Return (x, y) of the center of cell containing provided text 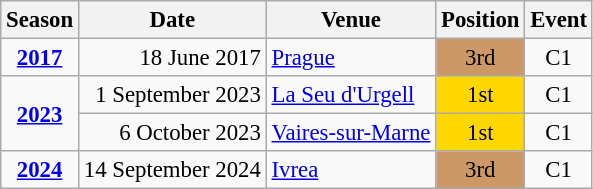
6 October 2023 (172, 133)
Season (40, 20)
2023 (40, 114)
1 September 2023 (172, 95)
2024 (40, 170)
18 June 2017 (172, 58)
Vaires-sur-Marne (351, 133)
Date (172, 20)
Prague (351, 58)
14 September 2024 (172, 170)
Ivrea (351, 170)
La Seu d'Urgell (351, 95)
Event (559, 20)
Venue (351, 20)
2017 (40, 58)
Position (480, 20)
